Pinpoint the cell where the given text exists, returning its [x, y] midpoint coordinate. 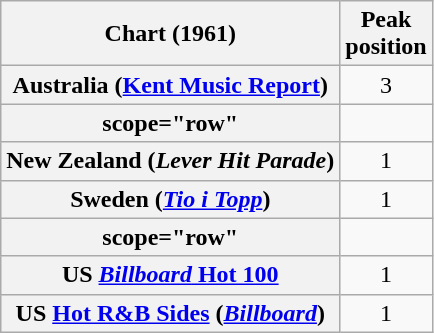
US Billboard Hot 100 [170, 275]
New Zealand (Lever Hit Parade) [170, 161]
US Hot R&B Sides (Billboard) [170, 313]
Peakposition [386, 34]
Australia (Kent Music Report) [170, 85]
Sweden (Tio i Topp) [170, 199]
3 [386, 85]
Chart (1961) [170, 34]
